Identify which cell holds the provided text, then report its (x, y) central coordinate. 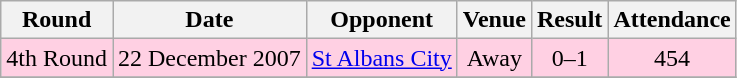
0–1 (569, 58)
Date (209, 20)
St Albans City (382, 58)
Attendance (672, 20)
Round (57, 20)
Result (569, 20)
Venue (494, 20)
22 December 2007 (209, 58)
4th Round (57, 58)
Opponent (382, 20)
454 (672, 58)
Away (494, 58)
